Scan for the cell matching the given text and deliver its (X, Y) coordinate at center. 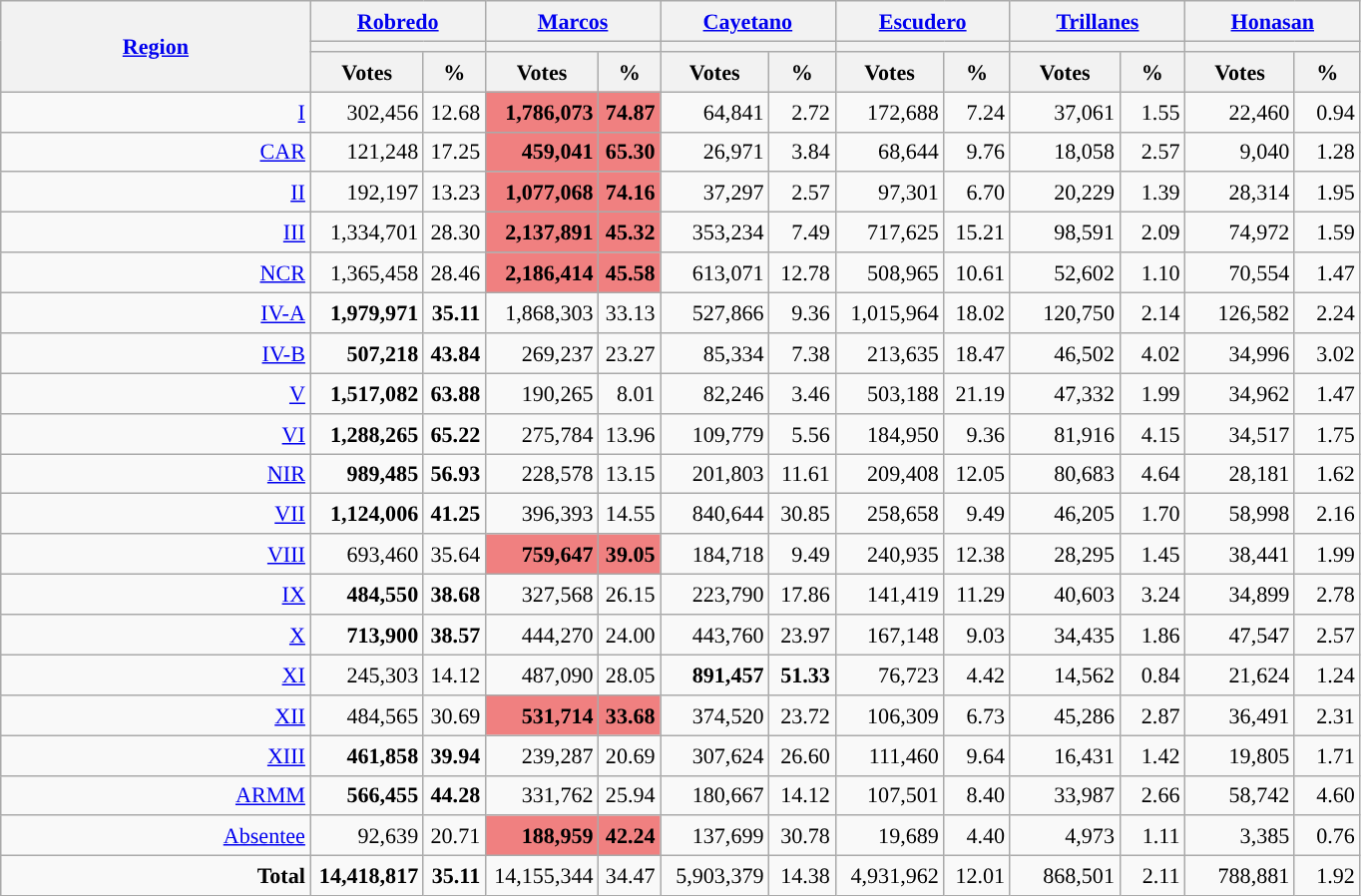
Marcos (573, 20)
38.68 (454, 594)
1,786,073 (541, 111)
0.94 (1327, 111)
45,286 (1065, 714)
97,301 (890, 192)
0.76 (1327, 835)
4.60 (1327, 795)
484,565 (367, 714)
0.84 (1152, 674)
23.27 (630, 352)
17.25 (454, 152)
38,441 (1240, 554)
3.84 (802, 152)
1,365,458 (367, 272)
331,762 (541, 795)
21.19 (977, 393)
34,899 (1240, 594)
37,061 (1065, 111)
327,568 (541, 594)
2.24 (1327, 312)
374,520 (714, 714)
2.78 (1327, 594)
6.73 (977, 714)
192,197 (367, 192)
76,723 (890, 674)
172,688 (890, 111)
47,547 (1240, 634)
22,460 (1240, 111)
VIII (156, 554)
4.02 (1152, 352)
30.69 (454, 714)
18,058 (1065, 152)
1.55 (1152, 111)
1,979,971 (367, 312)
25.94 (630, 795)
28,295 (1065, 554)
36,491 (1240, 714)
17.86 (802, 594)
VII (156, 514)
51.33 (802, 674)
566,455 (367, 795)
713,900 (367, 634)
XI (156, 674)
3.02 (1327, 352)
85,334 (714, 352)
65.22 (454, 433)
1.95 (1327, 192)
14,155,344 (541, 875)
46,502 (1065, 352)
II (156, 192)
137,699 (714, 835)
1,015,964 (890, 312)
4.64 (1152, 473)
30.85 (802, 514)
2,137,891 (541, 231)
41.25 (454, 514)
34,517 (1240, 433)
56.93 (454, 473)
12.05 (977, 473)
693,460 (367, 554)
XIII (156, 754)
396,393 (541, 514)
VI (156, 433)
201,803 (714, 473)
2.14 (1152, 312)
2.31 (1327, 714)
4.40 (977, 835)
XII (156, 714)
12.01 (977, 875)
IX (156, 594)
7.24 (977, 111)
Escudero (922, 20)
167,148 (890, 634)
1.62 (1327, 473)
74.16 (630, 192)
126,582 (1240, 312)
245,303 (367, 674)
37,297 (714, 192)
45.58 (630, 272)
141,419 (890, 594)
2.72 (802, 111)
13.96 (630, 433)
1,868,303 (541, 312)
188,959 (541, 835)
82,246 (714, 393)
64,841 (714, 111)
68,644 (890, 152)
717,625 (890, 231)
24.00 (630, 634)
14.55 (630, 514)
107,501 (890, 795)
19,689 (890, 835)
1.71 (1327, 754)
Absentee (156, 835)
109,779 (714, 433)
444,270 (541, 634)
8.40 (977, 795)
3.24 (1152, 594)
47,332 (1065, 393)
28.46 (454, 272)
209,408 (890, 473)
16,431 (1065, 754)
213,635 (890, 352)
28,181 (1240, 473)
1.39 (1152, 192)
5,903,379 (714, 875)
1.28 (1327, 152)
5.56 (802, 433)
8.01 (630, 393)
302,456 (367, 111)
507,218 (367, 352)
9.03 (977, 634)
81,916 (1065, 433)
20.71 (454, 835)
9.76 (977, 152)
80,683 (1065, 473)
1.70 (1152, 514)
1,517,082 (367, 393)
111,460 (890, 754)
239,287 (541, 754)
2,186,414 (541, 272)
531,714 (541, 714)
121,248 (367, 152)
Trillanes (1098, 20)
3.46 (802, 393)
223,790 (714, 594)
4,973 (1065, 835)
39.05 (630, 554)
1.42 (1152, 754)
13.15 (630, 473)
28.30 (454, 231)
228,578 (541, 473)
V (156, 393)
74.87 (630, 111)
840,644 (714, 514)
Cayetano (748, 20)
184,950 (890, 433)
503,188 (890, 393)
15.21 (977, 231)
33,987 (1065, 795)
33.13 (630, 312)
NIR (156, 473)
23.97 (802, 634)
58,742 (1240, 795)
1.10 (1152, 272)
III (156, 231)
240,935 (890, 554)
40,603 (1065, 594)
42.24 (630, 835)
989,485 (367, 473)
ARMM (156, 795)
2.11 (1152, 875)
788,881 (1240, 875)
190,265 (541, 393)
74,972 (1240, 231)
1.86 (1152, 634)
28,314 (1240, 192)
527,866 (714, 312)
58,998 (1240, 514)
487,090 (541, 674)
443,760 (714, 634)
868,501 (1065, 875)
12.68 (454, 111)
23.72 (802, 714)
4,931,962 (890, 875)
34.47 (630, 875)
52,602 (1065, 272)
353,234 (714, 231)
1.45 (1152, 554)
7.49 (802, 231)
33.68 (630, 714)
275,784 (541, 433)
269,237 (541, 352)
1.24 (1327, 674)
4.42 (977, 674)
43.84 (454, 352)
184,718 (714, 554)
98,591 (1065, 231)
IV-A (156, 312)
26,971 (714, 152)
NCR (156, 272)
26.60 (802, 754)
26.15 (630, 594)
63.88 (454, 393)
461,858 (367, 754)
11.29 (977, 594)
20,229 (1065, 192)
28.05 (630, 674)
4.15 (1152, 433)
34,996 (1240, 352)
2.16 (1327, 514)
11.61 (802, 473)
1.75 (1327, 433)
13.23 (454, 192)
307,624 (714, 754)
2.09 (1152, 231)
Region (156, 46)
12.78 (802, 272)
92,639 (367, 835)
6.70 (977, 192)
14,562 (1065, 674)
459,041 (541, 152)
1,334,701 (367, 231)
508,965 (890, 272)
2.87 (1152, 714)
20.69 (630, 754)
12.38 (977, 554)
1,077,068 (541, 192)
9.64 (977, 754)
Robredo (397, 20)
65.30 (630, 152)
35.64 (454, 554)
34,435 (1065, 634)
759,647 (541, 554)
38.57 (454, 634)
18.02 (977, 312)
IV-B (156, 352)
3,385 (1240, 835)
30.78 (802, 835)
7.38 (802, 352)
Honasan (1273, 20)
1.59 (1327, 231)
19,805 (1240, 754)
120,750 (1065, 312)
34,962 (1240, 393)
613,071 (714, 272)
Total (156, 875)
70,554 (1240, 272)
21,624 (1240, 674)
X (156, 634)
18.47 (977, 352)
258,658 (890, 514)
10.61 (977, 272)
46,205 (1065, 514)
106,309 (890, 714)
1.11 (1152, 835)
I (156, 111)
1,288,265 (367, 433)
484,550 (367, 594)
14.38 (802, 875)
44.28 (454, 795)
1,124,006 (367, 514)
9,040 (1240, 152)
2.66 (1152, 795)
CAR (156, 152)
45.32 (630, 231)
14,418,817 (367, 875)
39.94 (454, 754)
891,457 (714, 674)
1.92 (1327, 875)
180,667 (714, 795)
